For the text-containing cell, return its midpoint in (x, y) coordinate format. 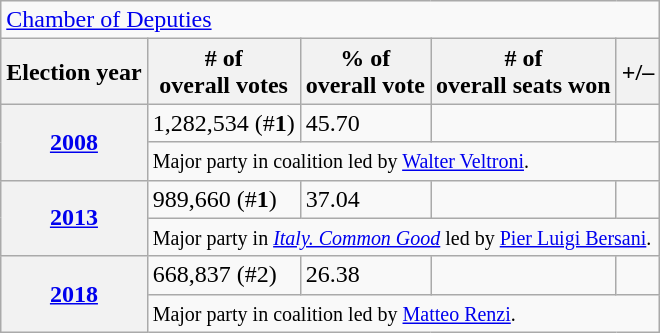
Election year (74, 72)
Chamber of Deputies (330, 20)
Major party in Italy. Common Good led by Pier Luigi Bersani. (404, 237)
989,660 (#1) (224, 199)
# ofoverall votes (224, 72)
45.70 (365, 123)
Major party in coalition led by Matteo Renzi. (404, 313)
37.04 (365, 199)
26.38 (365, 275)
Major party in coalition led by Walter Veltroni. (404, 161)
+/– (638, 72)
2018 (74, 294)
2013 (74, 218)
# ofoverall seats won (524, 72)
1,282,534 (#1) (224, 123)
% ofoverall vote (365, 72)
668,837 (#2) (224, 275)
2008 (74, 142)
